Search for the cell housing the specified text and yield its (x, y) center coordinate. 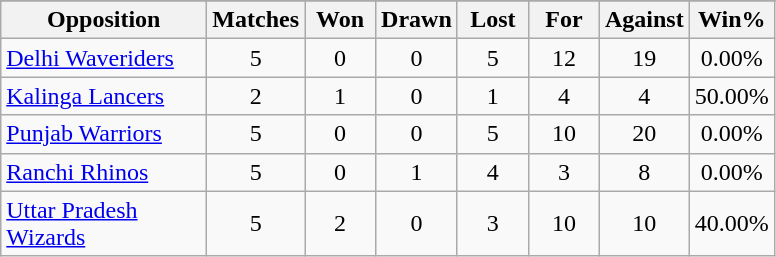
Win% (732, 20)
19 (644, 58)
50.00% (732, 96)
Ranchi Rhinos (104, 172)
Punjab Warriors (104, 134)
8 (644, 172)
40.00% (732, 224)
Won (340, 20)
Drawn (417, 20)
Kalinga Lancers (104, 96)
12 (564, 58)
For (564, 20)
Matches (256, 20)
Lost (492, 20)
20 (644, 134)
Uttar Pradesh Wizards (104, 224)
Opposition (104, 20)
Against (644, 20)
Delhi Waveriders (104, 58)
